Output the [X, Y] coordinate of the center of the cell containing the given text.  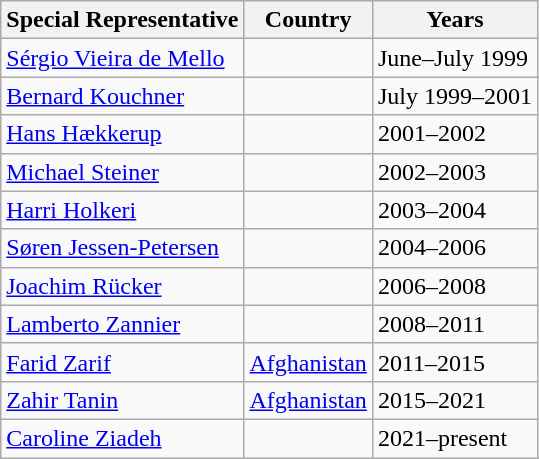
2021–present [454, 438]
2015–2021 [454, 400]
Caroline Ziadeh [122, 438]
Farid Zarif [122, 362]
Hans Hækkerup [122, 134]
Zahir Tanin [122, 400]
2003–2004 [454, 210]
Years [454, 20]
2011–2015 [454, 362]
Sérgio Vieira de Mello [122, 58]
Michael Steiner [122, 172]
Bernard Kouchner [122, 96]
2001–2002 [454, 134]
Special Representative [122, 20]
Harri Holkeri [122, 210]
Joachim Rücker [122, 286]
Country [308, 20]
Lamberto Zannier [122, 324]
Søren Jessen-Petersen [122, 248]
2008–2011 [454, 324]
June–July 1999 [454, 58]
2002–2003 [454, 172]
2004–2006 [454, 248]
2006–2008 [454, 286]
July 1999–2001 [454, 96]
